Return the [x, y] coordinate for the center point of the cell that contains the specified text.  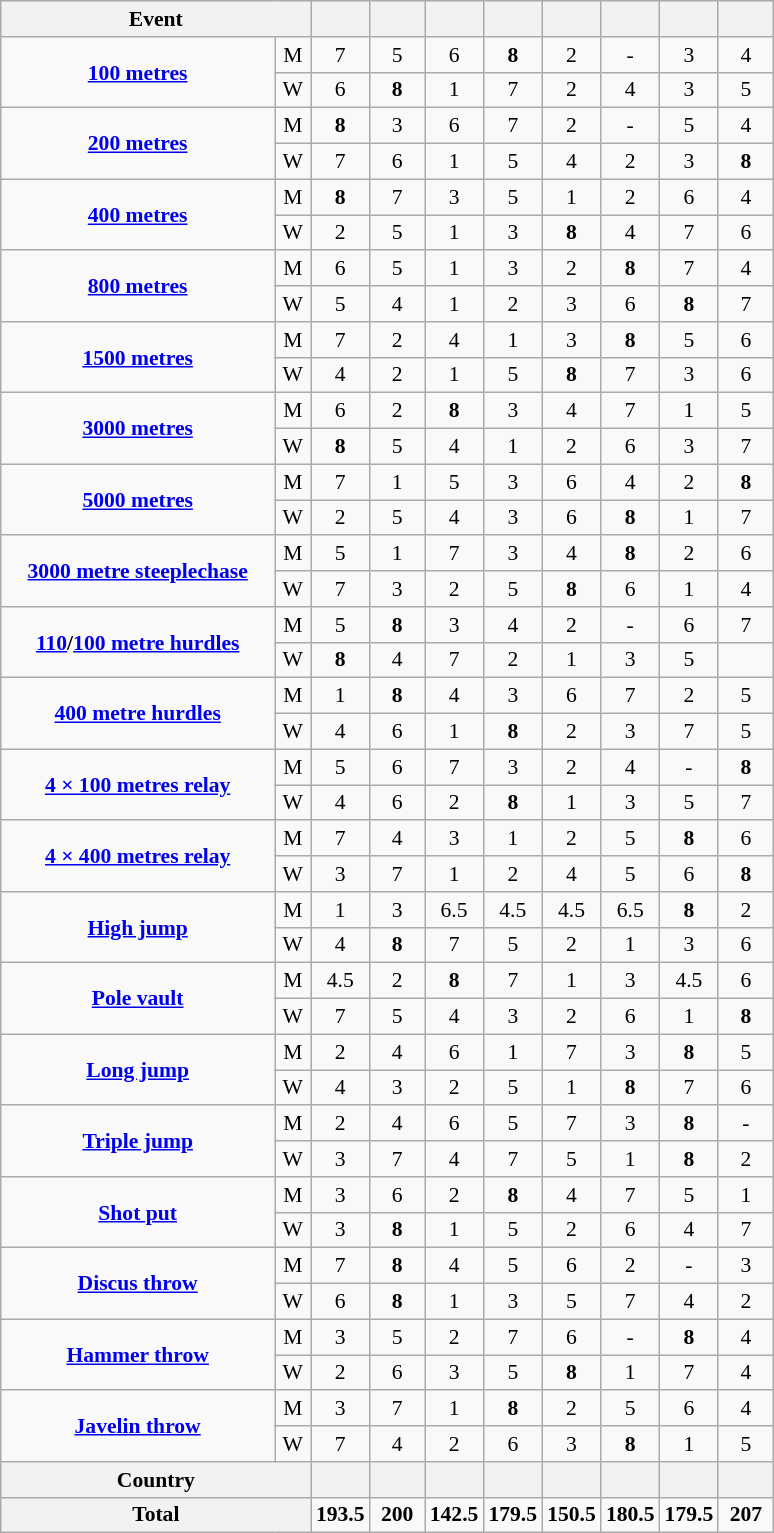
400 metre hurdles [138, 714]
Country [156, 1480]
200 metres [138, 144]
Long jump [138, 1070]
Event [156, 19]
800 metres [138, 286]
193.5 [340, 1515]
4 × 400 metres relay [138, 856]
4 × 100 metres relay [138, 784]
Shot put [138, 1212]
142.5 [454, 1515]
180.5 [630, 1515]
100 metres [138, 72]
Javelin throw [138, 1426]
Discus throw [138, 1284]
150.5 [572, 1515]
Total [156, 1515]
High jump [138, 928]
3000 metres [138, 428]
110/100 metre hurdles [138, 642]
5000 metres [138, 500]
1500 metres [138, 358]
3000 metre steeplechase [138, 572]
200 [398, 1515]
Pole vault [138, 998]
207 [746, 1515]
400 metres [138, 214]
Hammer throw [138, 1354]
Triple jump [138, 1142]
